Detect which cell encompasses the target text, then output its (X, Y) center coordinate. 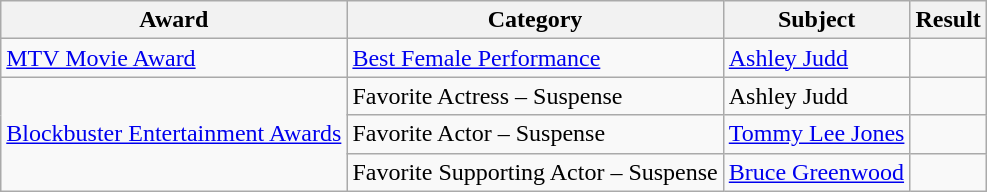
Tommy Lee Jones (816, 134)
Favorite Supporting Actor – Suspense (535, 172)
Blockbuster Entertainment Awards (174, 134)
Best Female Performance (535, 58)
Award (174, 20)
MTV Movie Award (174, 58)
Result (948, 20)
Subject (816, 20)
Favorite Actress – Suspense (535, 96)
Category (535, 20)
Bruce Greenwood (816, 172)
Favorite Actor – Suspense (535, 134)
